Find where the given text appears and provide that cell's center as (X, Y) coordinate. 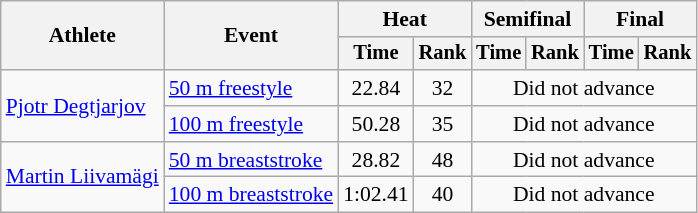
28.82 (376, 160)
Heat (404, 19)
40 (443, 195)
Martin Liivamägi (82, 178)
35 (443, 124)
22.84 (376, 88)
Pjotr Degtjarjov (82, 106)
Event (251, 36)
1:02.41 (376, 195)
100 m breaststroke (251, 195)
Final (640, 19)
Athlete (82, 36)
32 (443, 88)
50 m breaststroke (251, 160)
100 m freestyle (251, 124)
50 m freestyle (251, 88)
48 (443, 160)
Semifinal (527, 19)
50.28 (376, 124)
